From the cell containing the given text, extract its center point as (X, Y) coordinate. 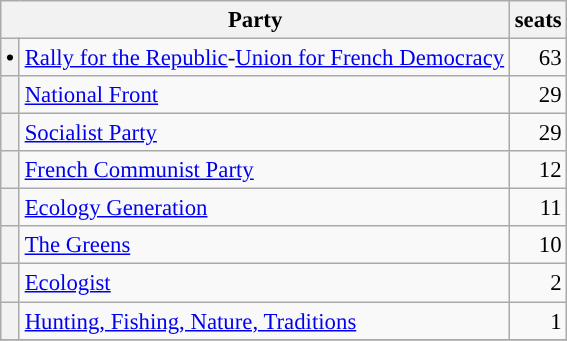
Hunting, Fishing, Nature, Traditions (264, 321)
Rally for the Republic-Union for French Democracy (264, 58)
Party (256, 20)
Ecology Generation (264, 208)
11 (538, 208)
Socialist Party (264, 133)
National Front (264, 95)
12 (538, 170)
1 (538, 321)
Ecologist (264, 283)
The Greens (264, 245)
2 (538, 283)
63 (538, 58)
seats (538, 20)
• (10, 58)
French Communist Party (264, 170)
10 (538, 245)
